Provide the (X, Y) coordinate of the cell's center where the given text is located.  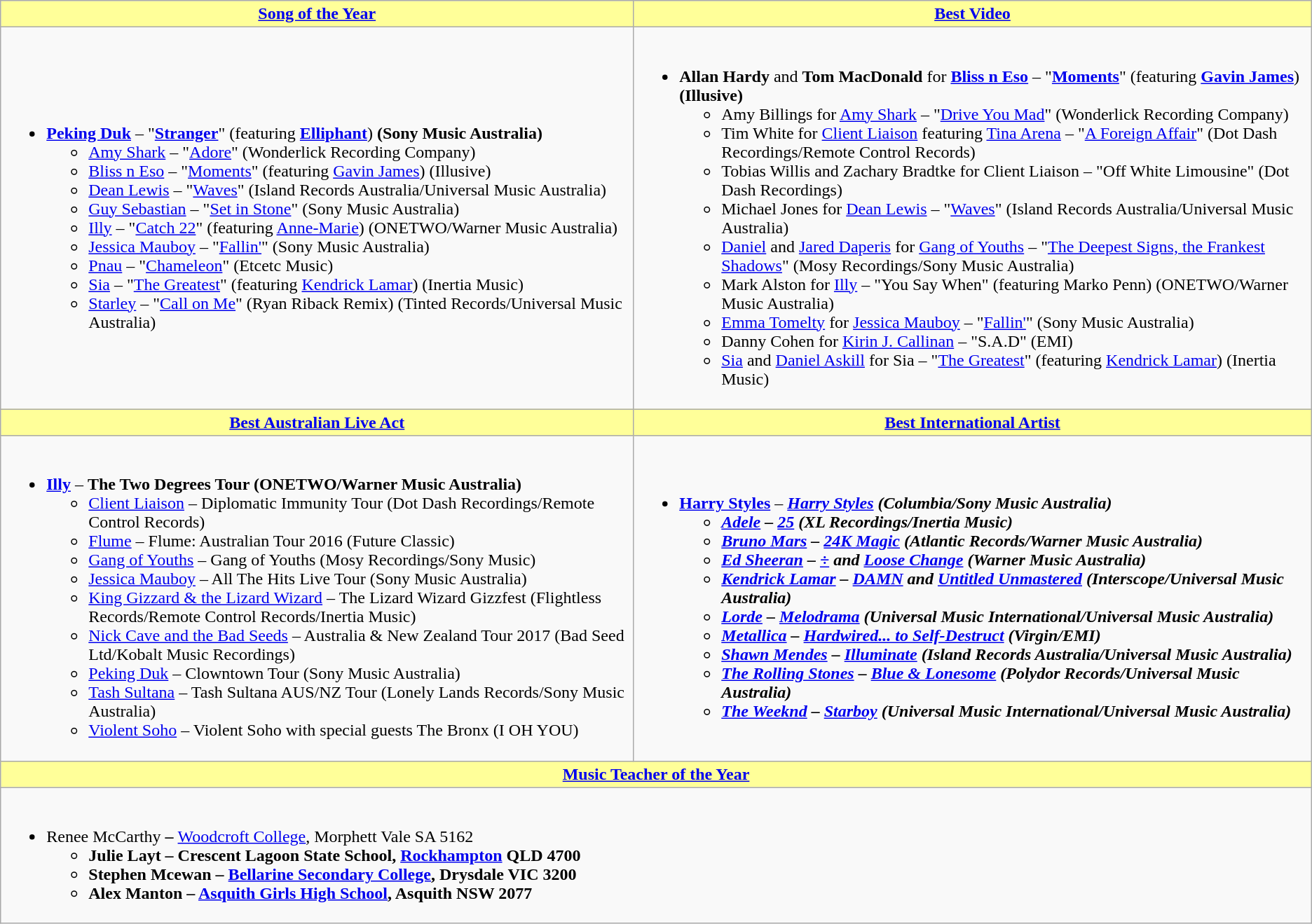
Music Teacher of the Year (656, 774)
Best International Artist (973, 422)
Best Australian Live Act (317, 422)
Best Video (973, 14)
Song of the Year (317, 14)
